Determine the [X, Y] coordinate at the center of the cell enclosing the given text.  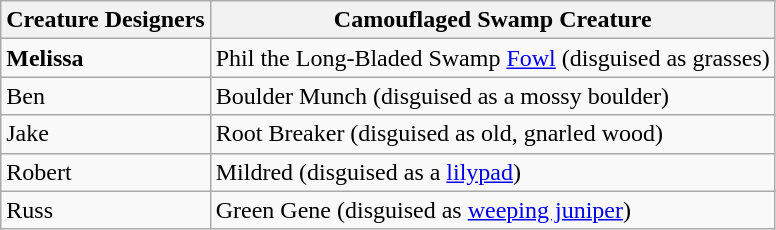
Creature Designers [106, 20]
Melissa [106, 58]
Root Breaker (disguised as old, gnarled wood) [492, 134]
Mildred (disguised as a lilypad) [492, 172]
Russ [106, 210]
Boulder Munch (disguised as a mossy boulder) [492, 96]
Ben [106, 96]
Jake [106, 134]
Robert [106, 172]
Camouflaged Swamp Creature [492, 20]
Green Gene (disguised as weeping juniper) [492, 210]
Phil the Long-Bladed Swamp Fowl (disguised as grasses) [492, 58]
